Extract the [X, Y] coordinate from the center of the cell holding the provided text.  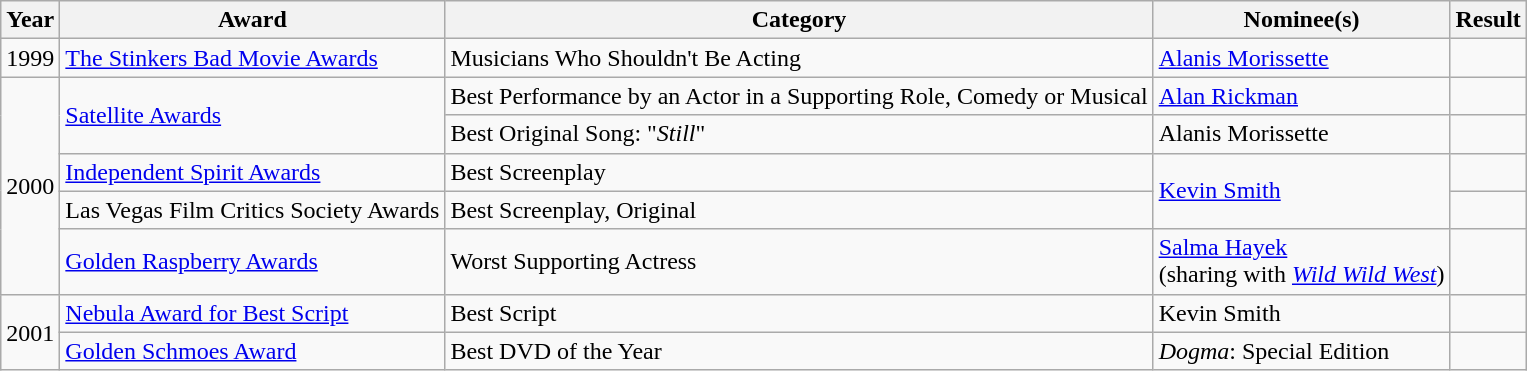
Year [30, 20]
Golden Schmoes Award [252, 351]
Best Screenplay, Original [799, 210]
Award [252, 20]
Worst Supporting Actress [799, 262]
Satellite Awards [252, 115]
2001 [30, 332]
Best Script [799, 313]
Best DVD of the Year [799, 351]
The Stinkers Bad Movie Awards [252, 58]
Alan Rickman [1302, 96]
Nebula Award for Best Script [252, 313]
Best Performance by an Actor in a Supporting Role, Comedy or Musical [799, 96]
2000 [30, 186]
Salma Hayek(sharing with Wild Wild West) [1302, 262]
Las Vegas Film Critics Society Awards [252, 210]
1999 [30, 58]
Golden Raspberry Awards [252, 262]
Best Screenplay [799, 172]
Result [1488, 20]
Best Original Song: "Still" [799, 134]
Dogma: Special Edition [1302, 351]
Musicians Who Shouldn't Be Acting [799, 58]
Category [799, 20]
Nominee(s) [1302, 20]
Independent Spirit Awards [252, 172]
